Locate the cell with the specified text and output its [X, Y] center coordinate. 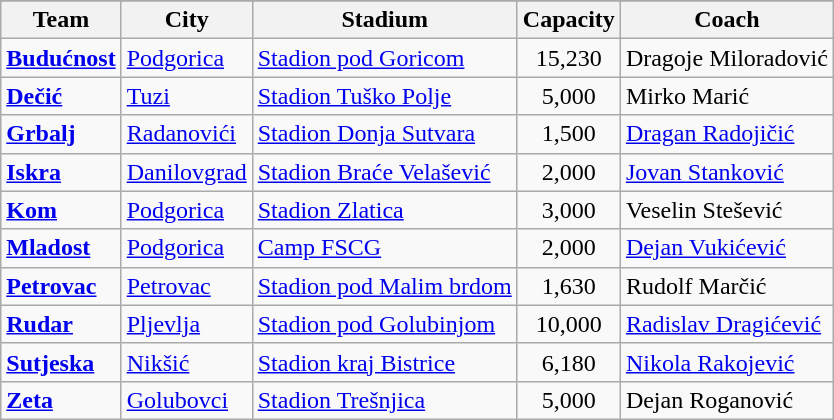
Danilovgrad [186, 172]
Pljevlja [186, 324]
Rudar [61, 324]
Mladost [61, 248]
Iskra [61, 172]
Stadion kraj Bistrice [384, 362]
Mirko Marić [726, 96]
1,630 [568, 286]
Radislav Dragićević [726, 324]
Dejan Roganović [726, 400]
Kom [61, 210]
Stadion pod Golubinjom [384, 324]
Tuzi [186, 96]
Nikola Rakojević [726, 362]
6,180 [568, 362]
Golubovci [186, 400]
Stadion Zlatica [384, 210]
1,500 [568, 134]
Capacity [568, 20]
Dragan Radojičić [726, 134]
Dragoje Miloradović [726, 58]
Zeta [61, 400]
Stadion Tuško Polje [384, 96]
Stadion Braće Velašević [384, 172]
3,000 [568, 210]
Grbalj [61, 134]
Jovan Stanković [726, 172]
15,230 [568, 58]
Stadion Trešnjica [384, 400]
Nikšić [186, 362]
Radanovići [186, 134]
Dečić [61, 96]
Stadion pod Malim brdom [384, 286]
Stadium [384, 20]
Coach [726, 20]
Rudolf Marčić [726, 286]
10,000 [568, 324]
Budućnost [61, 58]
Team [61, 20]
Stadion Donja Sutvara [384, 134]
Veselin Stešević [726, 210]
City [186, 20]
Camp FSCG [384, 248]
Sutjeska [61, 362]
Dejan Vukićević [726, 248]
Stadion pod Goricom [384, 58]
